Find where the given text appears and provide that cell's center as (x, y) coordinate. 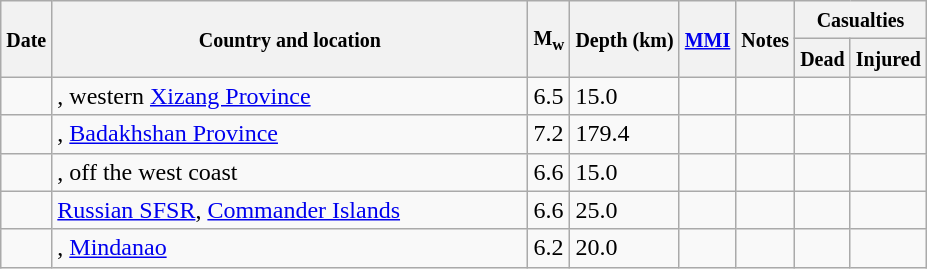
Date (26, 39)
, Badakhshan Province (290, 134)
Dead (823, 58)
, western Xizang Province (290, 96)
20.0 (624, 248)
Country and location (290, 39)
Mw (549, 39)
MMI (708, 39)
6.2 (549, 248)
, off the west coast (290, 172)
6.5 (549, 96)
Casualties (861, 20)
Injured (888, 58)
7.2 (549, 134)
Depth (km) (624, 39)
179.4 (624, 134)
, Mindanao (290, 248)
25.0 (624, 210)
Notes (766, 39)
Russian SFSR, Commander Islands (290, 210)
